Return the (x, y) coordinate for the center point of the cell that contains the specified text.  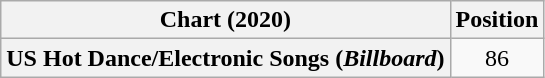
Position (497, 20)
86 (497, 58)
Chart (2020) (226, 20)
US Hot Dance/Electronic Songs (Billboard) (226, 58)
